Return the [X, Y] coordinate for the center point of the cell that contains the specified text.  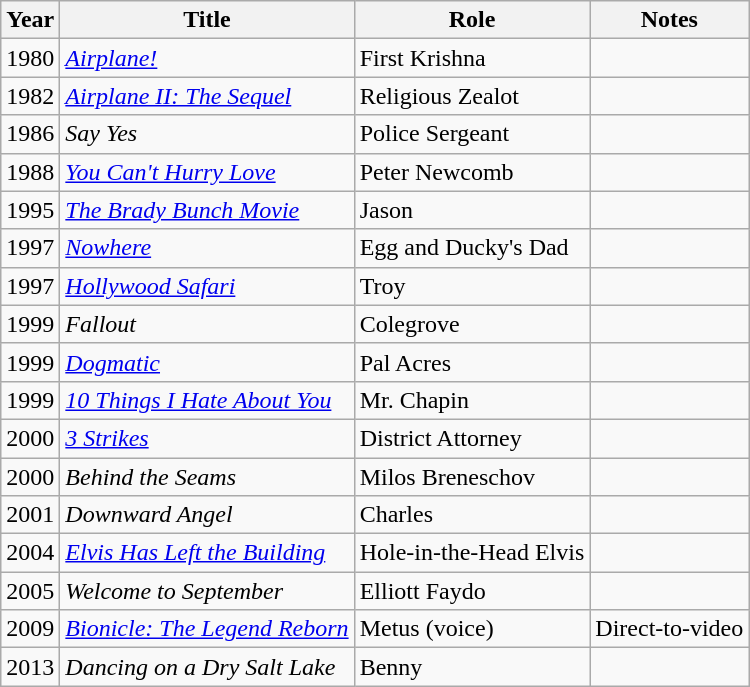
First Krishna [472, 58]
Benny [472, 667]
2004 [30, 553]
Hollywood Safari [207, 286]
Role [472, 20]
Airplane II: The Sequel [207, 96]
1988 [30, 172]
Downward Angel [207, 515]
2009 [30, 629]
Mr. Chapin [472, 400]
Egg and Ducky's Dad [472, 248]
Welcome to September [207, 591]
Dancing on a Dry Salt Lake [207, 667]
Jason [472, 210]
Charles [472, 515]
2001 [30, 515]
Elvis Has Left the Building [207, 553]
Nowhere [207, 248]
Elliott Faydo [472, 591]
1986 [30, 134]
Fallout [207, 324]
Airplane! [207, 58]
Peter Newcomb [472, 172]
Title [207, 20]
3 Strikes [207, 438]
2013 [30, 667]
Say Yes [207, 134]
You Can't Hurry Love [207, 172]
1995 [30, 210]
Religious Zealot [472, 96]
Metus (voice) [472, 629]
1982 [30, 96]
District Attorney [472, 438]
Hole-in-the-Head Elvis [472, 553]
Colegrove [472, 324]
Police Sergeant [472, 134]
Dogmatic [207, 362]
The Brady Bunch Movie [207, 210]
Notes [670, 20]
2005 [30, 591]
Troy [472, 286]
Pal Acres [472, 362]
10 Things I Hate About You [207, 400]
Direct-to-video [670, 629]
Bionicle: The Legend Reborn [207, 629]
Year [30, 20]
1980 [30, 58]
Milos Breneschov [472, 477]
Behind the Seams [207, 477]
